Locate the cell with the specified text and output its (X, Y) center coordinate. 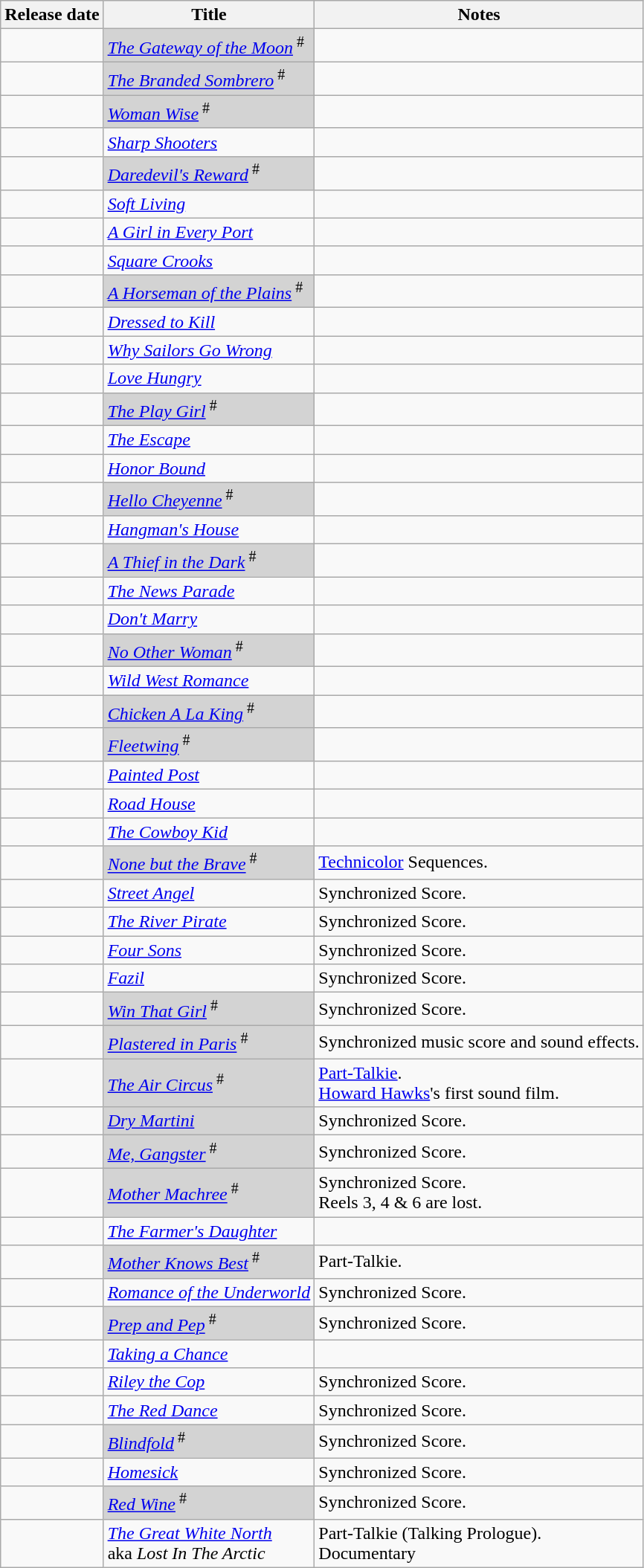
The Escape (209, 440)
Release date (52, 15)
Woman Wise # (209, 112)
Love Hungry (209, 378)
Square Crooks (209, 260)
Street Angel (209, 893)
A Thief in the Dark # (209, 561)
The Red Dance (209, 1410)
Riley the Cop (209, 1382)
Wild West Romance (209, 681)
Part-Talkie. Howard Hawks's first sound film. (479, 1083)
Mother Knows Best # (209, 1262)
Sharp Shooters (209, 142)
Synchronized Score. Reels 3, 4 & 6 are lost. (479, 1193)
Fleetwing # (209, 745)
The River Pirate (209, 922)
The Air Circus # (209, 1083)
Plastered in Paris # (209, 1042)
Painted Post (209, 775)
A Girl in Every Port (209, 232)
The Branded Sombrero # (209, 79)
Hangman's House (209, 529)
Synchronized music score and sound effects. (479, 1042)
The Gateway of the Moon # (209, 46)
Soft Living (209, 204)
No Other Woman # (209, 650)
Hello Cheyenne # (209, 500)
Four Sons (209, 950)
None but the Brave # (209, 862)
Homesick (209, 1472)
Dry Martini (209, 1121)
Part-Talkie (Talking Prologue). Documentary (479, 1543)
The News Parade (209, 591)
The Cowboy Kid (209, 832)
Don't Marry (209, 619)
The Farmer's Daughter (209, 1231)
Romance of the Underworld (209, 1292)
A Horseman of the Plains # (209, 291)
Honor Bound (209, 468)
Blindfold # (209, 1441)
Technicolor Sequences. (479, 862)
Dressed to Kill (209, 322)
Win That Girl # (209, 1010)
Mother Machree # (209, 1193)
The Play Girl # (209, 409)
Red Wine # (209, 1503)
Why Sailors Go Wrong (209, 350)
Me, Gangster # (209, 1152)
Prep and Pep # (209, 1323)
The Great White North aka Lost In The Arctic (209, 1543)
Chicken A La King # (209, 712)
Notes (479, 15)
Fazil (209, 978)
Taking a Chance (209, 1354)
Title (209, 15)
Daredevil's Reward # (209, 174)
Part-Talkie. (479, 1262)
Road House (209, 804)
